For the text-containing cell, return its midpoint in (x, y) coordinate format. 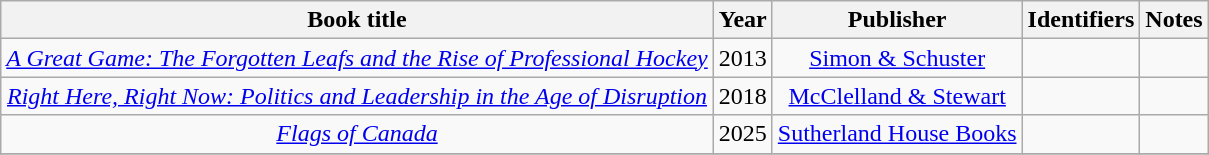
2018 (742, 96)
Book title (357, 20)
Identifiers (1081, 20)
2025 (742, 134)
Sutherland House Books (897, 134)
Right Here, Right Now: Politics and Leadership in the Age of Disruption (357, 96)
Flags of Canada (357, 134)
Notes (1174, 20)
Year (742, 20)
Simon & Schuster (897, 58)
A Great Game: The Forgotten Leafs and the Rise of Professional Hockey (357, 58)
McClelland & Stewart (897, 96)
Publisher (897, 20)
2013 (742, 58)
